Return the (x, y) coordinate for the center point of the cell that contains the specified text.  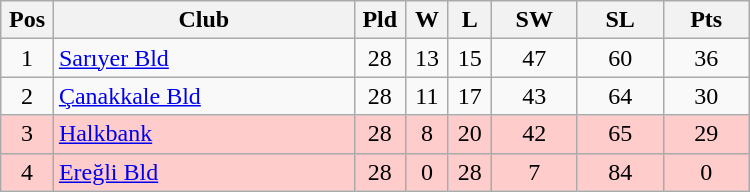
60 (620, 58)
36 (706, 58)
47 (534, 58)
2 (28, 96)
4 (28, 172)
20 (470, 134)
29 (706, 134)
SW (534, 20)
1 (28, 58)
Pts (706, 20)
17 (470, 96)
13 (426, 58)
Pld (380, 20)
8 (426, 134)
L (470, 20)
Club (204, 20)
Çanakkale Bld (204, 96)
3 (28, 134)
7 (534, 172)
15 (470, 58)
84 (620, 172)
Halkbank (204, 134)
64 (620, 96)
11 (426, 96)
Pos (28, 20)
Ereğli Bld (204, 172)
43 (534, 96)
SL (620, 20)
65 (620, 134)
42 (534, 134)
W (426, 20)
30 (706, 96)
Sarıyer Bld (204, 58)
